Detect which cell encompasses the target text, then output its (X, Y) center coordinate. 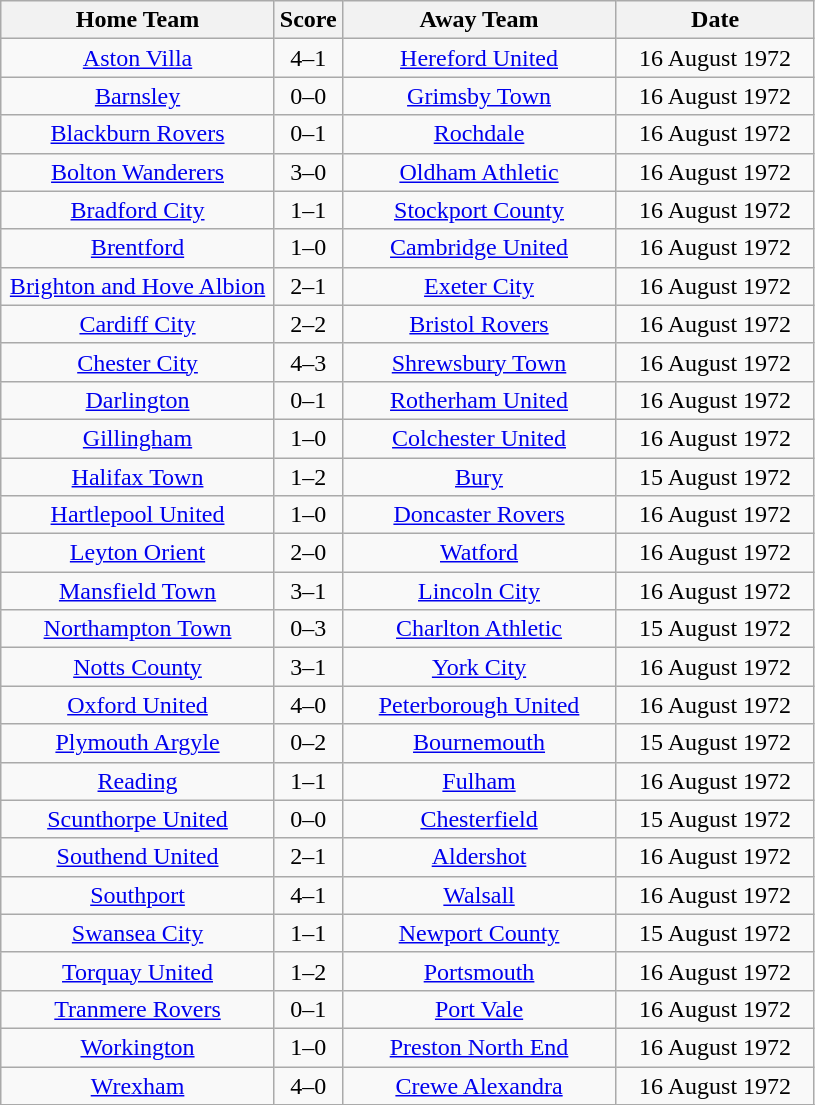
Bury (479, 477)
Hereford United (479, 58)
Charlton Athletic (479, 629)
Torquay United (138, 971)
Reading (138, 781)
3–0 (308, 172)
Portsmouth (479, 971)
Doncaster Rovers (479, 515)
York City (479, 667)
Southend United (138, 857)
Watford (479, 553)
Score (308, 20)
Walsall (479, 895)
Lincoln City (479, 591)
Home Team (138, 20)
2–0 (308, 553)
Southport (138, 895)
Date (716, 20)
Wrexham (138, 1085)
Chesterfield (479, 819)
Cambridge United (479, 248)
Rotherham United (479, 400)
Bristol Rovers (479, 324)
0–3 (308, 629)
Grimsby Town (479, 96)
Hartlepool United (138, 515)
Stockport County (479, 210)
Brighton and Hove Albion (138, 286)
Workington (138, 1047)
Preston North End (479, 1047)
Mansfield Town (138, 591)
Newport County (479, 933)
Tranmere Rovers (138, 1009)
Blackburn Rovers (138, 134)
Barnsley (138, 96)
Away Team (479, 20)
Plymouth Argyle (138, 743)
Fulham (479, 781)
Rochdale (479, 134)
Gillingham (138, 438)
Oldham Athletic (479, 172)
Crewe Alexandra (479, 1085)
Northampton Town (138, 629)
Bradford City (138, 210)
Port Vale (479, 1009)
Swansea City (138, 933)
Bournemouth (479, 743)
Bolton Wanderers (138, 172)
Colchester United (479, 438)
Aldershot (479, 857)
Leyton Orient (138, 553)
2–2 (308, 324)
Notts County (138, 667)
Shrewsbury Town (479, 362)
Aston Villa (138, 58)
Darlington (138, 400)
Scunthorpe United (138, 819)
Brentford (138, 248)
Peterborough United (479, 705)
Cardiff City (138, 324)
Exeter City (479, 286)
0–2 (308, 743)
Halifax Town (138, 477)
Chester City (138, 362)
Oxford United (138, 705)
4–3 (308, 362)
